Extract the [X, Y] coordinate from the center of the cell holding the provided text.  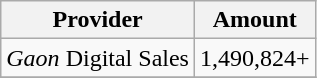
Amount [254, 20]
Gaon Digital Sales [98, 58]
Provider [98, 20]
1,490,824+ [254, 58]
